Return [X, Y] of the center of cell containing provided text 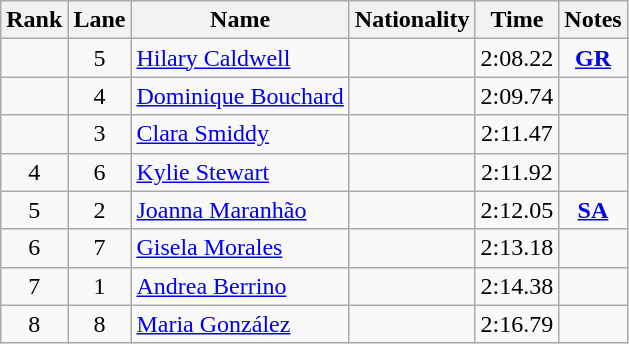
Time [517, 20]
2:09.74 [517, 96]
2:13.18 [517, 248]
Notes [593, 20]
Clara Smiddy [240, 134]
2:14.38 [517, 286]
Nationality [412, 20]
Kylie Stewart [240, 172]
2:11.47 [517, 134]
3 [100, 134]
Gisela Morales [240, 248]
2:16.79 [517, 324]
Andrea Berrino [240, 286]
2:08.22 [517, 58]
Rank [34, 20]
2 [100, 210]
Lane [100, 20]
Maria González [240, 324]
2:12.05 [517, 210]
Name [240, 20]
GR [593, 58]
Joanna Maranhão [240, 210]
2:11.92 [517, 172]
Dominique Bouchard [240, 96]
SA [593, 210]
1 [100, 286]
Hilary Caldwell [240, 58]
